Return (x, y) of the center of cell containing provided text 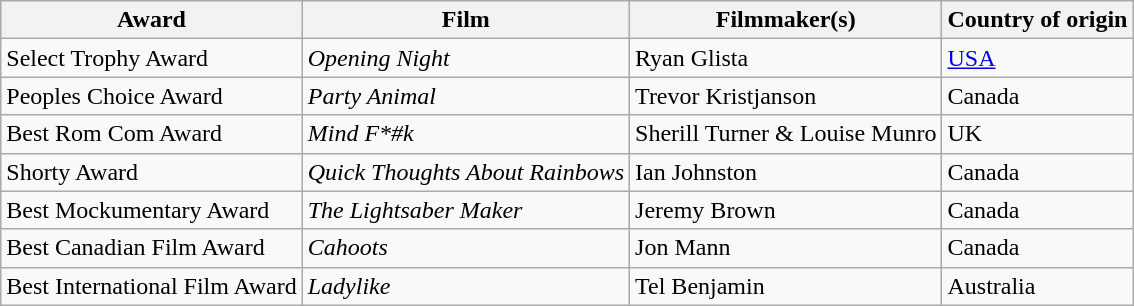
Mind F*#k (466, 134)
Ladylike (466, 286)
Select Trophy Award (152, 58)
Award (152, 20)
Best Rom Com Award (152, 134)
Tel Benjamin (786, 286)
Jeremy Brown (786, 210)
Best Canadian Film Award (152, 248)
Country of origin (1038, 20)
Ian Johnston (786, 172)
Best International Film Award (152, 286)
UK (1038, 134)
Peoples Choice Award (152, 96)
Australia (1038, 286)
USA (1038, 58)
Trevor Kristjanson (786, 96)
Ryan Glista (786, 58)
Shorty Award (152, 172)
Film (466, 20)
Best Mockumentary Award (152, 210)
Cahoots (466, 248)
Opening Night (466, 58)
Party Animal (466, 96)
The Lightsaber Maker (466, 210)
Jon Mann (786, 248)
Quick Thoughts About Rainbows (466, 172)
Filmmaker(s) (786, 20)
Sherill Turner & Louise Munro (786, 134)
